Scan for the cell matching the given text and deliver its [x, y] coordinate at center. 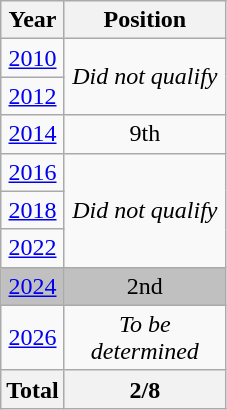
Year [33, 20]
9th [144, 134]
2012 [33, 96]
2016 [33, 172]
To be determined [144, 338]
2/8 [144, 389]
2024 [33, 286]
Total [33, 389]
2014 [33, 134]
Position [144, 20]
2018 [33, 210]
2nd [144, 286]
2022 [33, 248]
2026 [33, 338]
2010 [33, 58]
